Determine the [x, y] coordinate at the center of the cell enclosing the given text.  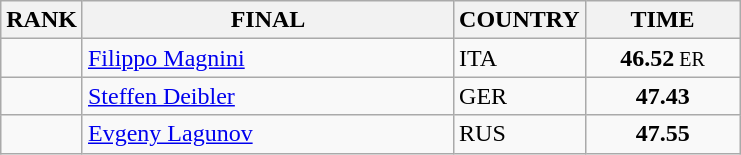
RUS [520, 134]
ITA [520, 58]
COUNTRY [520, 20]
RANK [42, 20]
TIME [662, 20]
Evgeny Lagunov [268, 134]
46.52 ER [662, 58]
GER [520, 96]
47.55 [662, 134]
Steffen Deibler [268, 96]
FINAL [268, 20]
47.43 [662, 96]
Filippo Magnini [268, 58]
